From the cell containing the given text, extract its center point as (X, Y) coordinate. 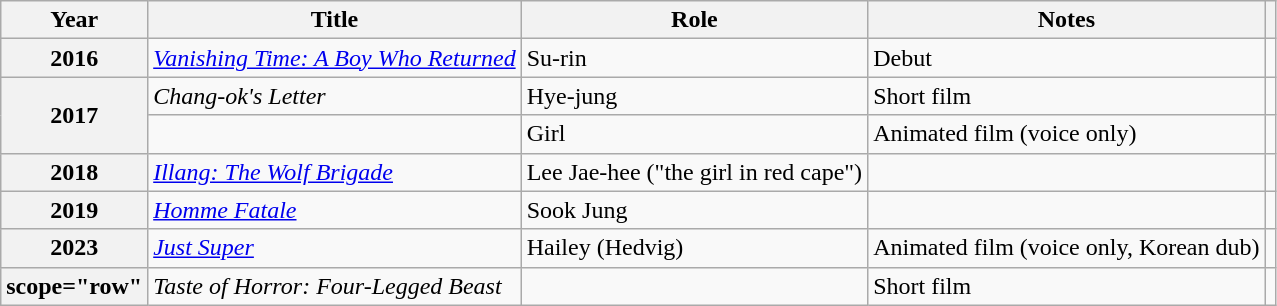
Vanishing Time: A Boy Who Returned (334, 58)
Animated film (voice only) (1066, 134)
Title (334, 20)
Role (694, 20)
Lee Jae-hee ("the girl in red cape") (694, 172)
Sook Jung (694, 210)
Just Super (334, 248)
2016 (74, 58)
2017 (74, 115)
Girl (694, 134)
Animated film (voice only, Korean dub) (1066, 248)
Chang-ok's Letter (334, 96)
Hailey (Hedvig) (694, 248)
Year (74, 20)
Homme Fatale (334, 210)
Su-rin (694, 58)
Hye-jung (694, 96)
scope="row" (74, 286)
Taste of Horror: Four-Legged Beast (334, 286)
2019 (74, 210)
Illang: The Wolf Brigade (334, 172)
2018 (74, 172)
2023 (74, 248)
Notes (1066, 20)
Debut (1066, 58)
